Detect which cell encompasses the target text, then output its [X, Y] center coordinate. 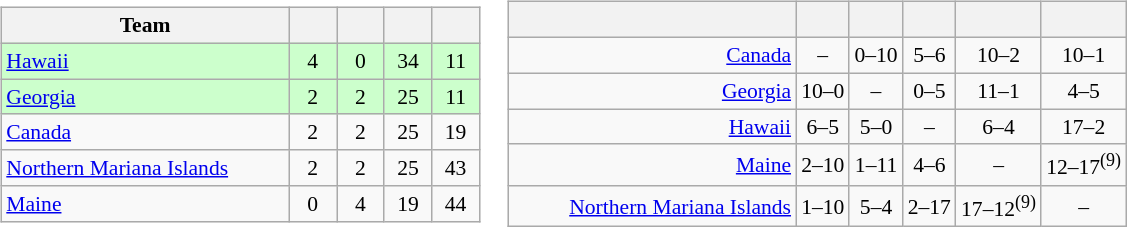
10–2 [998, 55]
6–5 [822, 127]
11–1 [998, 91]
2–10 [822, 164]
0–5 [930, 91]
12–17(9) [1084, 164]
Team [145, 26]
1–10 [822, 206]
10–0 [822, 91]
2–17 [930, 206]
1–11 [876, 164]
0–10 [876, 55]
44 [456, 204]
5–0 [876, 127]
4–5 [1084, 91]
43 [456, 168]
17–12(9) [998, 206]
6–4 [998, 127]
10–1 [1084, 55]
34 [408, 61]
17–2 [1084, 127]
4–6 [930, 164]
5–4 [876, 206]
5–6 [930, 55]
